Pinpoint the cell where the given text exists, returning its [x, y] midpoint coordinate. 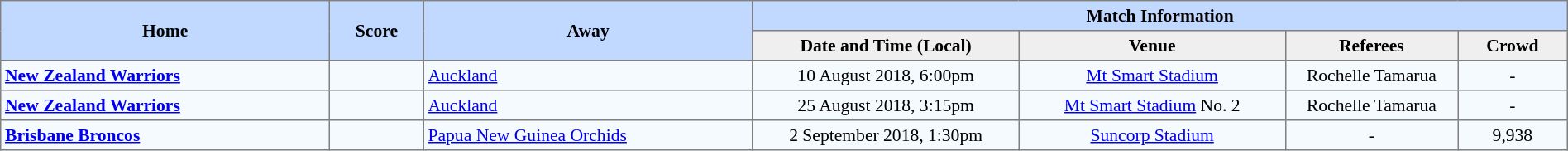
Date and Time (Local) [886, 46]
Crowd [1513, 46]
Mt Smart Stadium [1152, 75]
25 August 2018, 3:15pm [886, 105]
Match Information [1159, 16]
Score [377, 31]
9,938 [1513, 135]
Mt Smart Stadium No. 2 [1152, 105]
Papua New Guinea Orchids [588, 135]
Home [165, 31]
10 August 2018, 6:00pm [886, 75]
Away [588, 31]
Venue [1152, 46]
2 September 2018, 1:30pm [886, 135]
Referees [1371, 46]
Suncorp Stadium [1152, 135]
Brisbane Broncos [165, 135]
